From the cell containing the given text, extract its center point as (X, Y) coordinate. 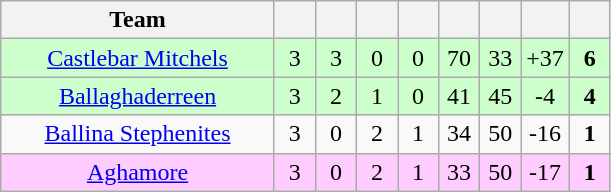
Aghamore (138, 172)
Ballaghaderreen (138, 96)
34 (460, 134)
Team (138, 20)
Castlebar Mitchels (138, 58)
-16 (546, 134)
Ballina Stephenites (138, 134)
41 (460, 96)
-4 (546, 96)
70 (460, 58)
45 (500, 96)
-17 (546, 172)
4 (590, 96)
6 (590, 58)
+37 (546, 58)
